Output the (X, Y) coordinate of the center of the cell containing the given text.  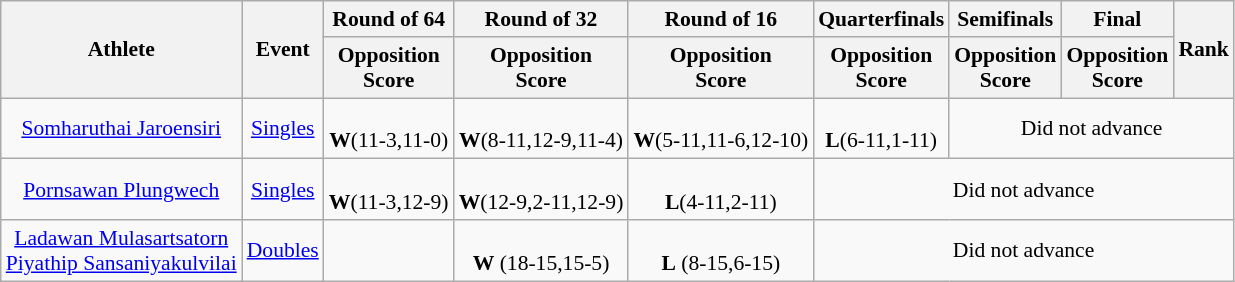
Semifinals (1005, 19)
W(11-3,12-9) (389, 190)
W(11-3,11-0) (389, 128)
Rank (1204, 50)
Quarterfinals (881, 19)
Round of 16 (720, 19)
Pornsawan Plungwech (122, 190)
Somharuthai Jaroensiri (122, 128)
Round of 32 (542, 19)
Event (283, 50)
L(4-11,2-11) (720, 190)
Round of 64 (389, 19)
Ladawan MulasartsatornPiyathip Sansaniyakulvilai (122, 250)
Doubles (283, 250)
W(12-9,2-11,12-9) (542, 190)
L(6-11,1-11) (881, 128)
W(8-11,12-9,11-4) (542, 128)
L (8-15,6-15) (720, 250)
W(5-11,11-6,12-10) (720, 128)
W (18-15,15-5) (542, 250)
Athlete (122, 50)
Final (1117, 19)
